Determine the (X, Y) coordinate at the center of the cell enclosing the given text.  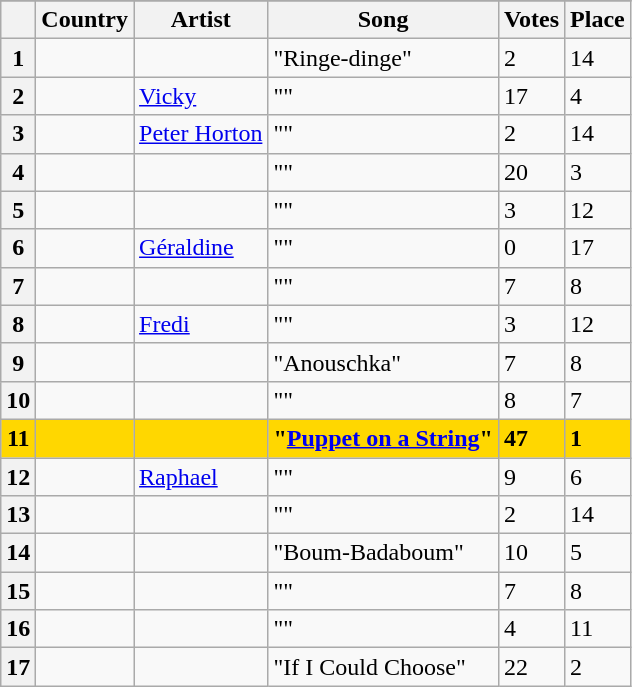
"Boum-Badaboum" (383, 553)
47 (531, 438)
Country (85, 20)
20 (531, 172)
Artist (201, 20)
Raphael (201, 477)
Géraldine (201, 248)
0 (531, 248)
"Anouschka" (383, 362)
22 (531, 667)
Votes (531, 20)
"Puppet on a String" (383, 438)
Place (598, 20)
Vicky (201, 96)
16 (18, 629)
15 (18, 591)
13 (18, 515)
Song (383, 20)
Peter Horton (201, 134)
"Ringe-dinge" (383, 58)
"If I Could Choose" (383, 667)
Fredi (201, 324)
